Identify which cell holds the provided text, then report its [x, y] central coordinate. 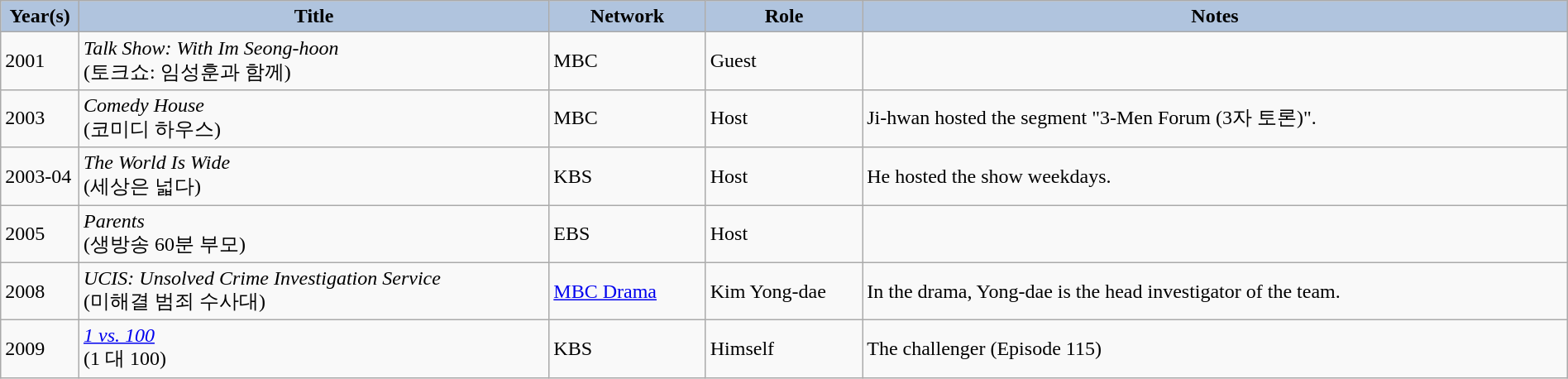
2005 [40, 234]
2003 [40, 118]
1 vs. 100(1 대 100) [313, 349]
The challenger (Episode 115) [1216, 349]
Notes [1216, 17]
UCIS: Unsolved Crime Investigation Service(미해결 범죄 수사대) [313, 291]
MBC Drama [627, 291]
Comedy House(코미디 하우스) [313, 118]
Year(s) [40, 17]
Network [627, 17]
2008 [40, 291]
Title [313, 17]
He hosted the show weekdays. [1216, 176]
Guest [784, 61]
Parents(생방송 60분 부모) [313, 234]
In the drama, Yong-dae is the head investigator of the team. [1216, 291]
Himself [784, 349]
Ji-hwan hosted the segment "3-Men Forum (3자 토론)". [1216, 118]
2009 [40, 349]
Talk Show: With Im Seong-hoon(토크쇼: 임성훈과 함께) [313, 61]
Kim Yong-dae [784, 291]
EBS [627, 234]
Role [784, 17]
The World Is Wide(세상은 넓다) [313, 176]
2001 [40, 61]
2003-04 [40, 176]
